Output the (x, y) coordinate of the center of the cell containing the given text.  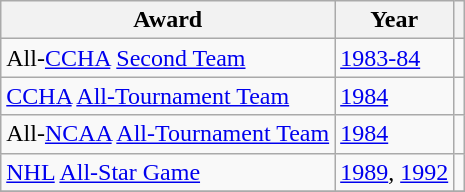
Year (394, 20)
1983-84 (394, 58)
Award (168, 20)
1989, 1992 (394, 172)
All-NCAA All-Tournament Team (168, 134)
CCHA All-Tournament Team (168, 96)
All-CCHA Second Team (168, 58)
NHL All-Star Game (168, 172)
